Identify which cell holds the provided text, then report its [X, Y] central coordinate. 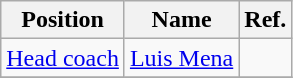
Head coach [63, 58]
Position [63, 20]
Luis Mena [181, 58]
Name [181, 20]
Ref. [266, 20]
